Find where the given text appears and provide that cell's center as (X, Y) coordinate. 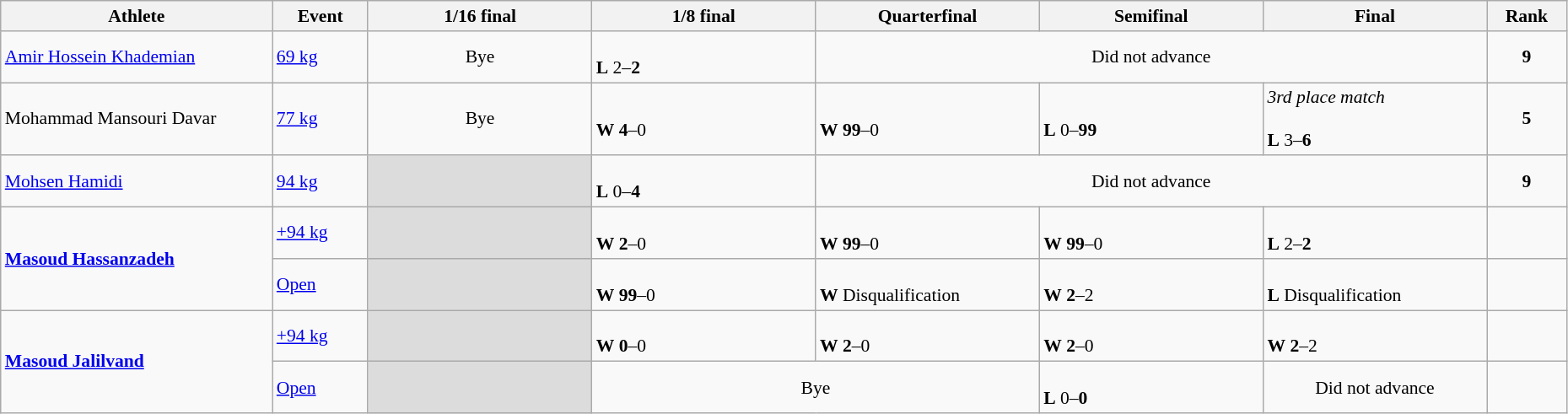
Mohammad Mansouri Davar (137, 120)
Athlete (137, 16)
L Disqualification (1375, 285)
Mohsen Hamidi (137, 182)
Masoud Jalilvand (137, 362)
94 kg (321, 182)
Rank (1527, 16)
Event (321, 16)
Quarterfinal (928, 16)
W 0–0 (703, 336)
L 0–0 (1150, 388)
1/8 final (703, 16)
L 0–4 (703, 182)
5 (1527, 120)
69 kg (321, 57)
3rd place matchL 3–6 (1375, 120)
W Disqualification (928, 285)
77 kg (321, 120)
L 0–99 (1150, 120)
1/16 final (479, 16)
Masoud Hassanzadeh (137, 259)
W 4–0 (703, 120)
Semifinal (1150, 16)
Amir Hossein Khademian (137, 57)
Final (1375, 16)
